Detect which cell encompasses the target text, then output its (X, Y) center coordinate. 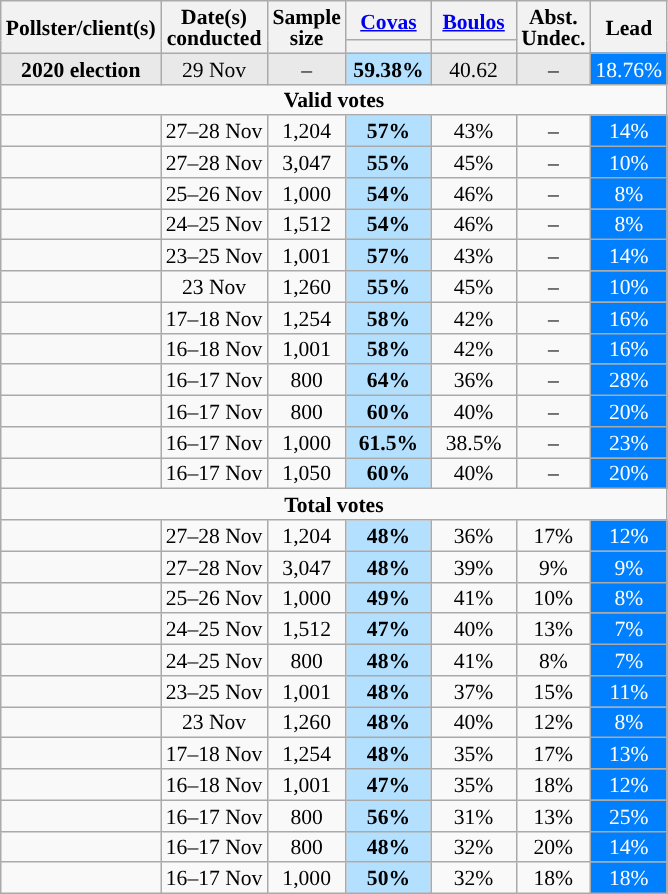
23% (628, 442)
1,050 (306, 474)
Abst.Undec. (553, 27)
40.62 (474, 68)
31% (474, 816)
59.38% (388, 68)
18.76% (628, 68)
Samplesize (306, 27)
Lead (628, 27)
Pollster/client(s) (81, 27)
50% (388, 878)
49% (388, 598)
38.5% (474, 442)
28% (628, 380)
25% (628, 816)
64% (388, 380)
2020 election (81, 68)
11% (628, 692)
39% (474, 566)
Total votes (334, 504)
56% (388, 816)
15% (553, 692)
Covas (388, 20)
Date(s)conducted (214, 27)
29 Nov (214, 68)
37% (474, 692)
Boulos (474, 20)
61.5% (388, 442)
Valid votes (334, 100)
